Output the (X, Y) coordinate of the center of the cell containing the given text.  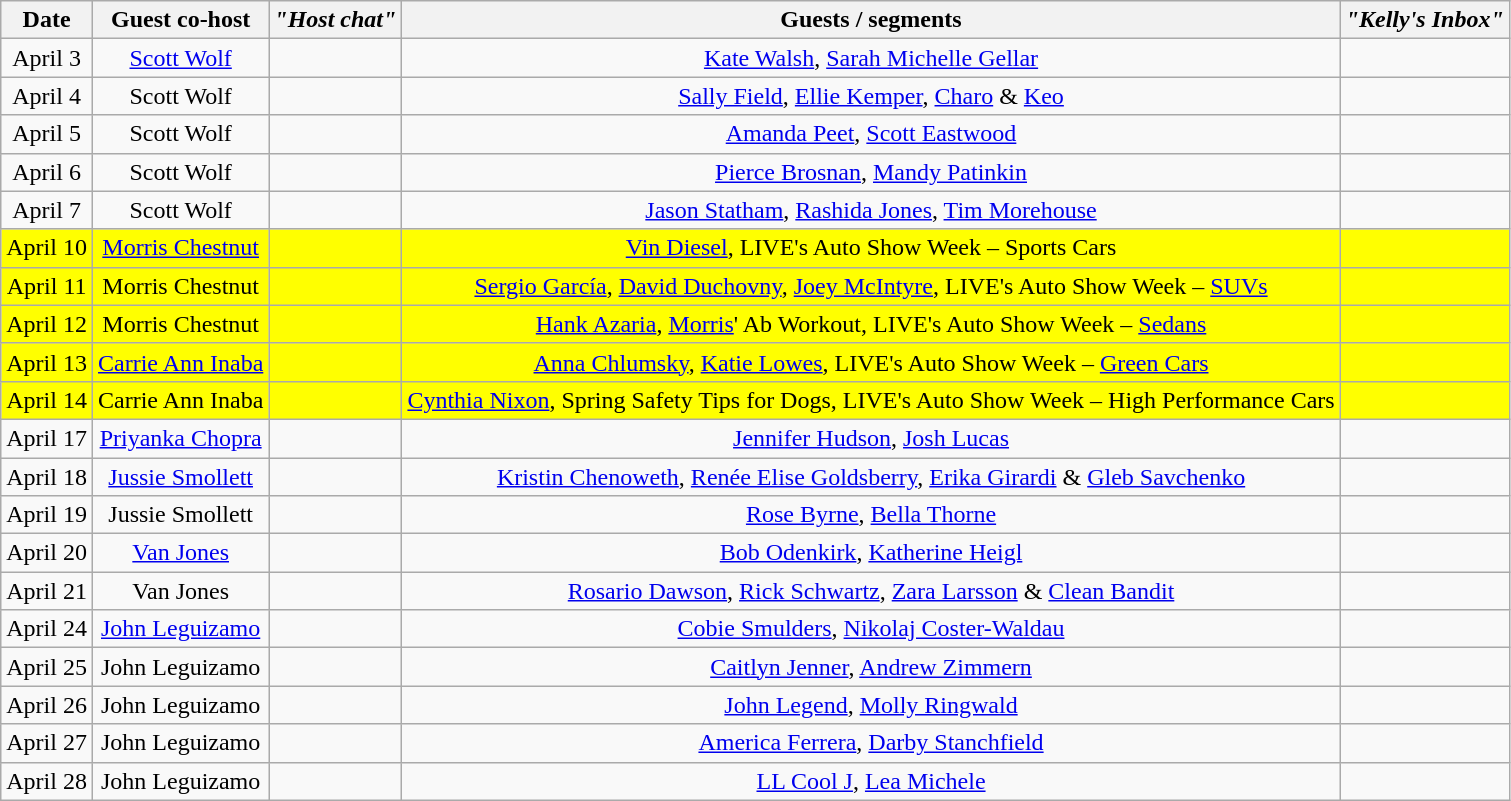
Rosario Dawson, Rick Schwartz, Zara Larsson & Clean Bandit (871, 591)
April 27 (47, 743)
April 4 (47, 96)
Sally Field, Ellie Kemper, Charo & Keo (871, 96)
April 12 (47, 324)
April 26 (47, 705)
April 24 (47, 629)
April 17 (47, 438)
Hank Azaria, Morris' Ab Workout, LIVE's Auto Show Week – Sedans (871, 324)
Jennifer Hudson, Josh Lucas (871, 438)
Pierce Brosnan, Mandy Patinkin (871, 172)
April 5 (47, 134)
America Ferrera, Darby Stanchfield (871, 743)
April 10 (47, 248)
April 13 (47, 362)
Cynthia Nixon, Spring Safety Tips for Dogs, LIVE's Auto Show Week – High Performance Cars (871, 400)
April 14 (47, 400)
April 6 (47, 172)
Kate Walsh, Sarah Michelle Gellar (871, 58)
Amanda Peet, Scott Eastwood (871, 134)
April 11 (47, 286)
April 19 (47, 515)
Jason Statham, Rashida Jones, Tim Morehouse (871, 210)
Bob Odenkirk, Katherine Heigl (871, 553)
Priyanka Chopra (180, 438)
Date (47, 20)
April 28 (47, 781)
John Legend, Molly Ringwald (871, 705)
"Kelly's Inbox" (1424, 20)
April 7 (47, 210)
April 25 (47, 667)
Guest co-host (180, 20)
April 21 (47, 591)
LL Cool J, Lea Michele (871, 781)
April 18 (47, 477)
Caitlyn Jenner, Andrew Zimmern (871, 667)
Kristin Chenoweth, Renée Elise Goldsberry, Erika Girardi & Gleb Savchenko (871, 477)
April 20 (47, 553)
Sergio García, David Duchovny, Joey McIntyre, LIVE's Auto Show Week – SUVs (871, 286)
Cobie Smulders, Nikolaj Coster-Waldau (871, 629)
Anna Chlumsky, Katie Lowes, LIVE's Auto Show Week – Green Cars (871, 362)
"Host chat" (336, 20)
Vin Diesel, LIVE's Auto Show Week – Sports Cars (871, 248)
April 3 (47, 58)
Rose Byrne, Bella Thorne (871, 515)
Guests / segments (871, 20)
